Return the (X, Y) coordinate for the center point of the cell that contains the specified text.  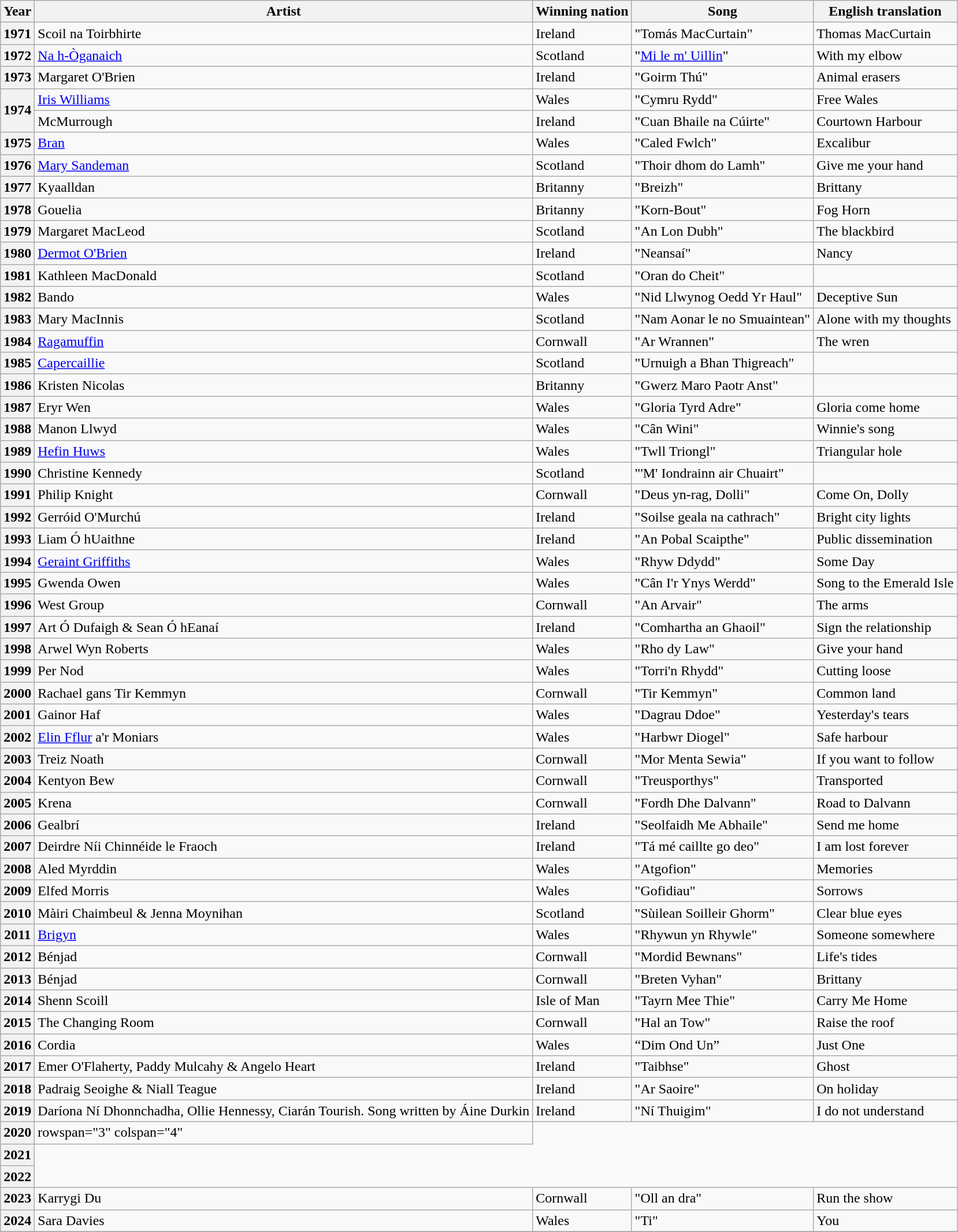
Gealbrí (284, 825)
Manon Llwyd (284, 429)
"Cuan Bhaile na Cúirte" (722, 121)
Courtown Harbour (885, 121)
Màiri Chaimbeul & Jenna Moynihan (284, 913)
Art Ó Dufaigh & Sean Ó hEanaí (284, 627)
1976 (17, 165)
"Caled Fwlch" (722, 143)
2018 (17, 1089)
"Oran do Cheit" (722, 276)
2016 (17, 1045)
"Mor Menta Sewia" (722, 759)
The wren (885, 341)
You (885, 1220)
1996 (17, 605)
Bando (284, 297)
"Neansaí" (722, 253)
Daríona Ní Dhonnchadha, Ollie Hennessy, Ciarán Tourish. Song written by Áine Durkin (284, 1111)
Some Day (885, 561)
Capercaillie (284, 363)
Give me your hand (885, 165)
"Deus yn-rag, Dolli" (722, 495)
Geraint Griffiths (284, 561)
The blackbird (885, 231)
2021 (17, 1155)
"Ní Thuigim" (722, 1111)
Memories (885, 869)
Winnie's song (885, 429)
Isle of Man (582, 1001)
"Torri'n Rhydd" (722, 671)
Christine Kennedy (284, 473)
rowspan="3" colspan="4" (284, 1133)
Triangular hole (885, 451)
Cutting loose (885, 671)
2024 (17, 1220)
2023 (17, 1198)
Artist (284, 12)
Kathleen MacDonald (284, 276)
"Nam Aonar le no Smuaintean" (722, 319)
"Ti" (722, 1220)
Give your hand (885, 649)
Nancy (885, 253)
2013 (17, 979)
Ghost (885, 1067)
2017 (17, 1067)
2005 (17, 803)
Transported (885, 781)
Fog Horn (885, 209)
"Hal an Tow" (722, 1023)
Na h-Òganaich (284, 55)
1973 (17, 77)
Margaret MacLeod (284, 231)
Brigyn (284, 935)
1994 (17, 561)
"Ar Wrannen" (722, 341)
1984 (17, 341)
"Korn-Bout" (722, 209)
On holiday (885, 1089)
"Mordid Bewnans" (722, 956)
Come On, Dolly (885, 495)
1972 (17, 55)
"'M' Iondrainn air Chuairt" (722, 473)
Margaret O'Brien (284, 77)
Public dissemination (885, 539)
Per Nod (284, 671)
"Gofidiau" (722, 891)
"Nid Llwynog Oedd Yr Haul" (722, 297)
With my elbow (885, 55)
"Gwerz Maro Paotr Anst" (722, 385)
"Harbwr Diogel" (722, 737)
Shenn Scoill (284, 1001)
"Urnuigh a Bhan Thigreach" (722, 363)
Bright city lights (885, 517)
1979 (17, 231)
Mary MacInnis (284, 319)
Sign the relationship (885, 627)
Padraig Seoighe & Niall Teague (284, 1089)
Sara Davies (284, 1220)
"Atgofion" (722, 869)
1971 (17, 34)
"An Arvair" (722, 605)
"Tayrn Mee Thie" (722, 1001)
"Fordh Dhe Dalvann" (722, 803)
Krena (284, 803)
English translation (885, 12)
"Sùilean Soilleir Ghorm" (722, 913)
Gerróid O'Murchú (284, 517)
"Mi le m' Uillin" (722, 55)
Philip Knight (284, 495)
2001 (17, 715)
I do not understand (885, 1111)
"Rhyw Ddydd" (722, 561)
"Tá mé caillte go deo" (722, 847)
"Rhywun yn Rhywle" (722, 935)
Elin Fflur a'r Moniars (284, 737)
"Gloria Tyrd Adre" (722, 407)
I am lost forever (885, 847)
"Seolfaidh Me Abhaile" (722, 825)
Gouelia (284, 209)
1989 (17, 451)
Hefin Huws (284, 451)
Alone with my thoughts (885, 319)
Karrygi Du (284, 1198)
1975 (17, 143)
1990 (17, 473)
Scoil na Toirbhirte (284, 34)
1999 (17, 671)
1995 (17, 583)
1977 (17, 187)
1987 (17, 407)
Iris Williams (284, 99)
Free Wales (885, 99)
"Tir Kemmyn" (722, 693)
2022 (17, 1177)
1982 (17, 297)
Carry Me Home (885, 1001)
The Changing Room (284, 1023)
1985 (17, 363)
2020 (17, 1133)
The arms (885, 605)
“Dim Ond Un” (722, 1045)
1980 (17, 253)
West Group (284, 605)
"Cymru Rydd" (722, 99)
Yesterday's tears (885, 715)
Raise the roof (885, 1023)
Deceptive Sun (885, 297)
Safe harbour (885, 737)
1988 (17, 429)
Send me home (885, 825)
Deirdre Níi Chinnéide le Fraoch (284, 847)
Animal erasers (885, 77)
"Breten Vyhan" (722, 979)
1997 (17, 627)
Kentyon Bew (284, 781)
Gainor Haf (284, 715)
Treiz Noath (284, 759)
Bran (284, 143)
"Cân Wini" (722, 429)
1991 (17, 495)
1986 (17, 385)
"Twll Triongl" (722, 451)
If you want to follow (885, 759)
2014 (17, 1001)
Sorrows (885, 891)
Liam Ó hUaithne (284, 539)
Thomas MacCurtain (885, 34)
"Treusporthys" (722, 781)
2004 (17, 781)
Mary Sandeman (284, 165)
Emer O'Flaherty, Paddy Mulcahy & Angelo Heart (284, 1067)
2012 (17, 956)
2008 (17, 869)
Someone somewhere (885, 935)
Common land (885, 693)
1993 (17, 539)
Ragamuffin (284, 341)
Rachael gans Tir Kemmyn (284, 693)
2003 (17, 759)
"Cân I'r Ynys Werdd" (722, 583)
"An Pobal Scaipthe" (722, 539)
Cordia (284, 1045)
"Breizh" (722, 187)
Gwenda Owen (284, 583)
Winning nation (582, 12)
"Ar Saoire" (722, 1089)
1974 (17, 110)
Gloria come home (885, 407)
Elfed Morris (284, 891)
"Tomás MacCurtain" (722, 34)
"Soilse geala na cathrach" (722, 517)
"Comhartha an Ghaoil" (722, 627)
Run the show (885, 1198)
Clear blue eyes (885, 913)
2010 (17, 913)
Eryr Wen (284, 407)
Song to the Emerald Isle (885, 583)
Song (722, 12)
2002 (17, 737)
2015 (17, 1023)
2009 (17, 891)
1992 (17, 517)
1981 (17, 276)
Kristen Nicolas (284, 385)
Dermot O'Brien (284, 253)
2007 (17, 847)
"Dagrau Ddoe" (722, 715)
1998 (17, 649)
2006 (17, 825)
"Oll an dra" (722, 1198)
1978 (17, 209)
"Thoir dhom do Lamh" (722, 165)
Excalibur (885, 143)
"Goirm Thú" (722, 77)
McMurrough (284, 121)
Kyaalldan (284, 187)
"Taibhse" (722, 1067)
Year (17, 12)
1983 (17, 319)
Arwel Wyn Roberts (284, 649)
"Rho dy Law" (722, 649)
2019 (17, 1111)
2000 (17, 693)
Just One (885, 1045)
"An Lon Dubh" (722, 231)
2011 (17, 935)
Aled Myrddin (284, 869)
Life's tides (885, 956)
Road to Dalvann (885, 803)
